Output the [x, y] coordinate of the center of the cell containing the given text.  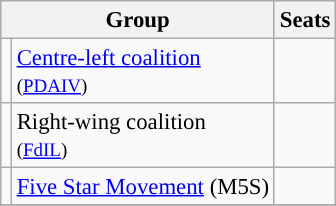
Right-wing coalition(FdIL) [142, 136]
Group [138, 20]
Seats [304, 20]
Centre-left coalition(PDAIV) [142, 72]
Five Star Movement (M5S) [142, 187]
